Capture the cell that displays the provided text and extract its (X, Y) central coordinate. 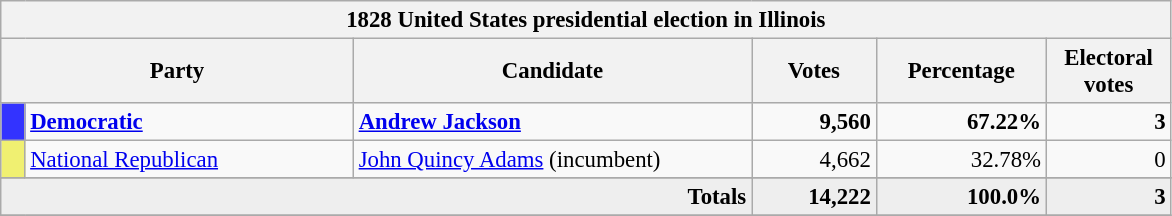
Party (178, 72)
National Republican (189, 160)
1828 United States presidential election in Illinois (586, 20)
Totals (376, 197)
67.22% (961, 122)
4,662 (814, 160)
Andrew Jackson (552, 122)
Votes (814, 72)
Democratic (189, 122)
Electoral votes (1108, 72)
32.78% (961, 160)
0 (1108, 160)
9,560 (814, 122)
John Quincy Adams (incumbent) (552, 160)
Candidate (552, 72)
14,222 (814, 197)
Percentage (961, 72)
100.0% (961, 197)
